Return [x, y] of the center of cell containing provided text 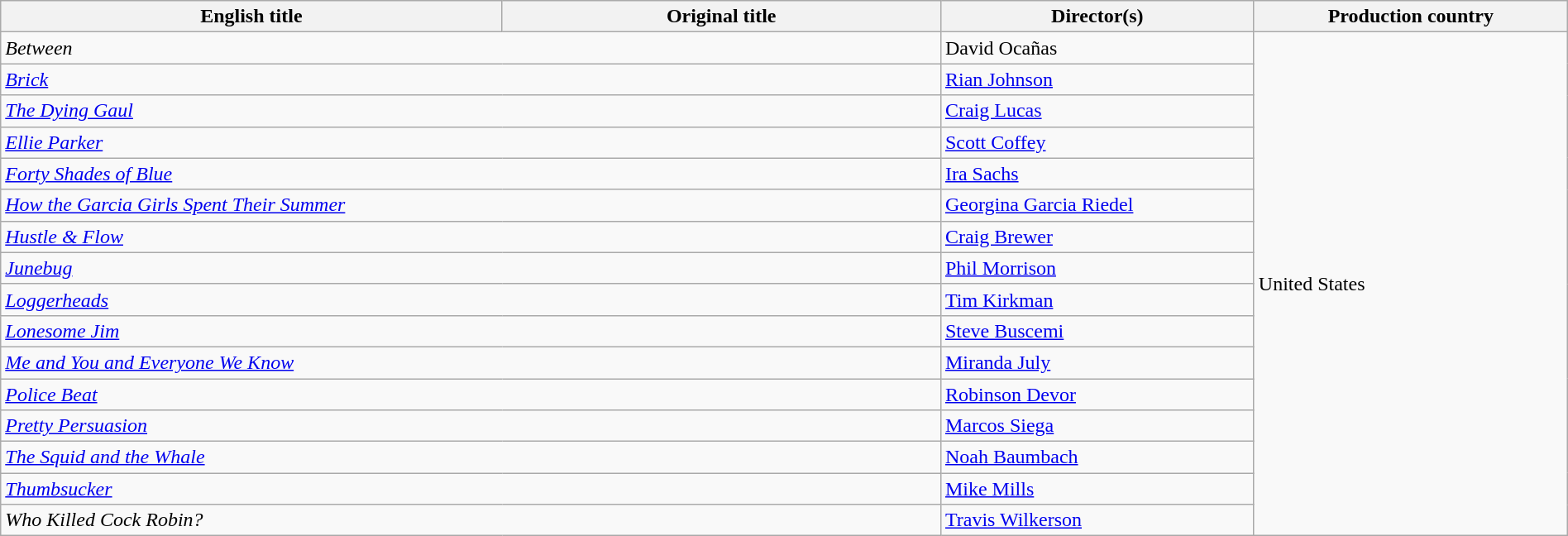
Lonesome Jim [471, 331]
David Ocañas [1097, 48]
Hustle & Flow [471, 237]
Travis Wilkerson [1097, 520]
Marcos Siega [1097, 426]
Me and You and Everyone We Know [471, 362]
Mike Mills [1097, 489]
Noah Baumbach [1097, 457]
The Dying Gaul [471, 111]
Rian Johnson [1097, 79]
Craig Brewer [1097, 237]
Who Killed Cock Robin? [471, 520]
The Squid and the Whale [471, 457]
Junebug [471, 268]
Thumbsucker [471, 489]
Steve Buscemi [1097, 331]
Miranda July [1097, 362]
Tim Kirkman [1097, 299]
Scott Coffey [1097, 142]
Forty Shades of Blue [471, 174]
Police Beat [471, 395]
Robinson Devor [1097, 395]
Craig Lucas [1097, 111]
Ira Sachs [1097, 174]
United States [1411, 285]
Production country [1411, 17]
Georgina Garcia Riedel [1097, 205]
Original title [721, 17]
Director(s) [1097, 17]
Pretty Persuasion [471, 426]
Phil Morrison [1097, 268]
English title [251, 17]
How the Garcia Girls Spent Their Summer [471, 205]
Brick [471, 79]
Loggerheads [471, 299]
Between [471, 48]
Ellie Parker [471, 142]
